Extract the [X, Y] coordinate from the center of the cell holding the provided text.  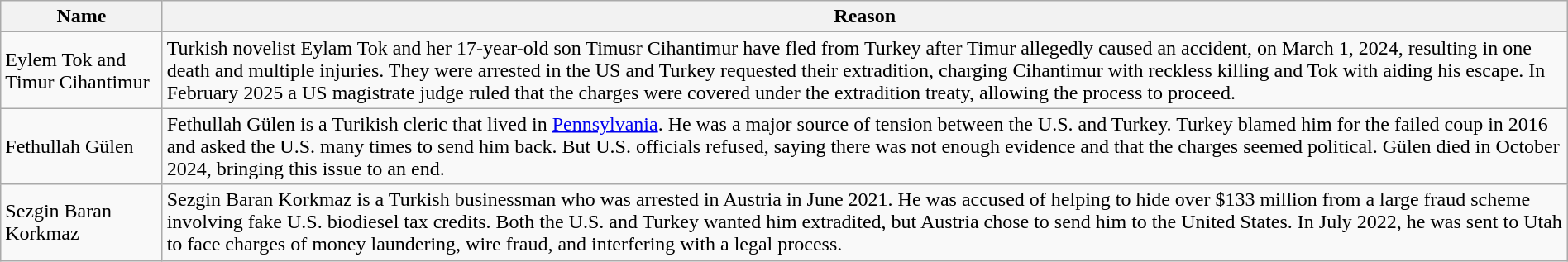
Reason [865, 17]
Name [81, 17]
Fethullah Gülen [81, 146]
Sezgin Baran Korkmaz [81, 222]
Eylem Tok and Timur Cihantimur [81, 70]
